Output the (X, Y) coordinate of the center of the cell containing the given text.  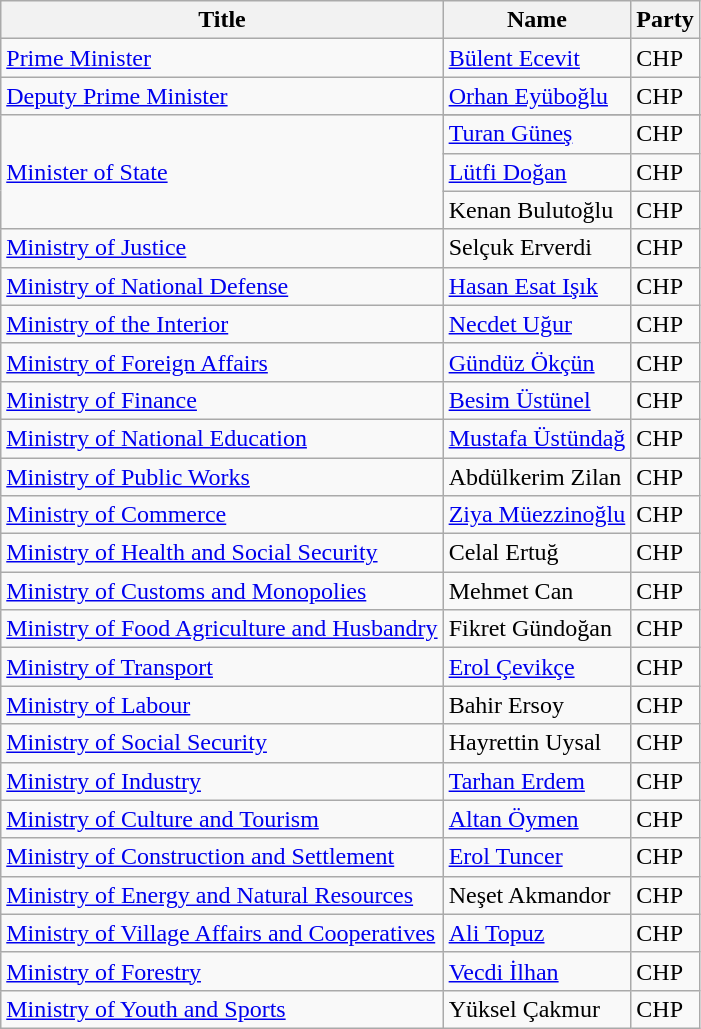
Hasan Esat Işık (537, 286)
Ministry of National Defense (222, 286)
Ministry of Foreign Affairs (222, 362)
Vecdi İlhan (537, 971)
Ministry of Energy and Natural Resources (222, 895)
Turan Güneş (537, 134)
Ministry of Culture and Tourism (222, 819)
Ministry of Finance (222, 400)
Ministry of Forestry (222, 971)
Ministry of Food Agriculture and Husbandry (222, 629)
Ministry of Labour (222, 705)
Mustafa Üstündağ (537, 438)
Bahir Ersoy (537, 705)
Prime Minister (222, 58)
Ministry of Village Affairs and Cooperatives (222, 933)
Ministry of Construction and Settlement (222, 857)
Abdülkerim Zilan (537, 477)
Ministry of National Education (222, 438)
Ministry of Health and Social Security (222, 553)
Selçuk Erverdi (537, 248)
Kenan Bulutoğlu (537, 210)
Gündüz Ökçün (537, 362)
Bülent Ecevit (537, 58)
Altan Öymen (537, 819)
Ministry of Public Works (222, 477)
Tarhan Erdem (537, 781)
Ziya Müezzinoğlu (537, 515)
Ministry of Social Security (222, 743)
Fikret Gündoğan (537, 629)
Orhan Eyüboğlu (537, 96)
Ministry of Industry (222, 781)
Ministry of the Interior (222, 324)
Hayrettin Uysal (537, 743)
Yüksel Çakmur (537, 1009)
Title (222, 20)
Besim Üstünel (537, 400)
Ministry of Customs and Monopolies (222, 591)
Mehmet Can (537, 591)
Erol Çevikçe (537, 667)
Party (665, 20)
Ali Topuz (537, 933)
Lütfi Doğan (537, 172)
Minister of State (222, 172)
Ministry of Commerce (222, 515)
Name (537, 20)
Ministry of Justice (222, 248)
Erol Tuncer (537, 857)
Necdet Uğur (537, 324)
Ministry of Transport (222, 667)
Deputy Prime Minister (222, 96)
Ministry of Youth and Sports (222, 1009)
Celal Ertuğ (537, 553)
Neşet Akmandor (537, 895)
